Locate the cell with the specified text and output its (X, Y) center coordinate. 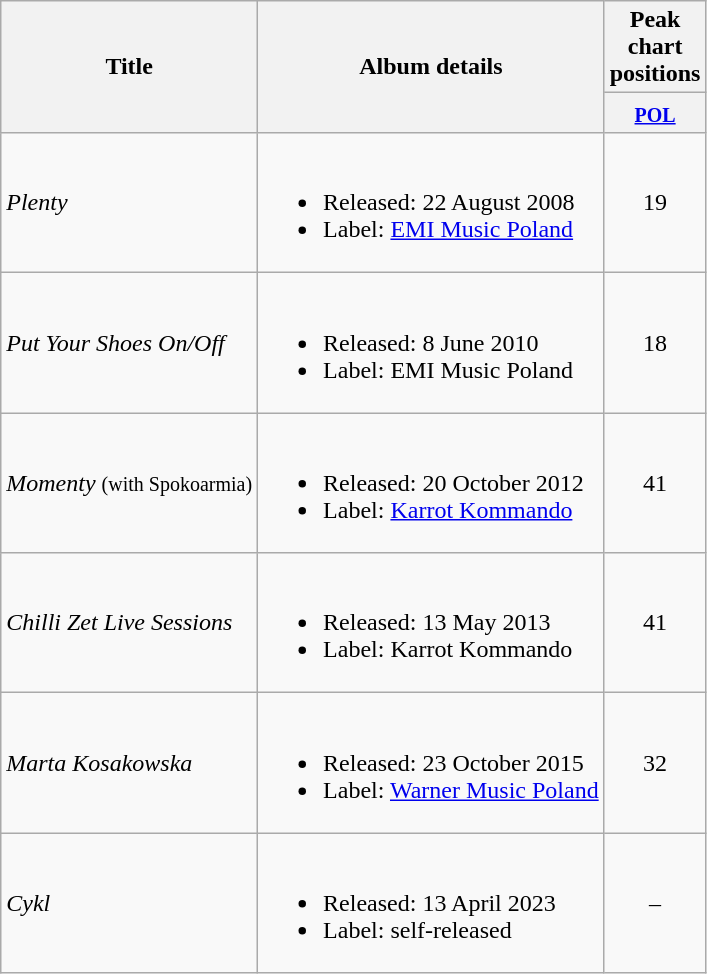
18 (655, 343)
Put Your Shoes On/Off (130, 343)
Cykl (130, 903)
Released: 8 June 2010Label: EMI Music Poland (432, 343)
POL (655, 113)
Marta Kosakowska (130, 763)
– (655, 903)
Released: 13 April 2023Label: self-released (432, 903)
Released: 20 October 2012Label: Karrot Kommando (432, 483)
Peak chart positions (655, 47)
Album details (432, 67)
Chilli Zet Live Sessions (130, 623)
19 (655, 203)
Released: 13 May 2013Label: Karrot Kommando (432, 623)
Plenty (130, 203)
Released: 23 October 2015Label: Warner Music Poland (432, 763)
32 (655, 763)
Momenty (with Spokoarmia) (130, 483)
Released: 22 August 2008Label: EMI Music Poland (432, 203)
Title (130, 67)
